For the text-containing cell, return its midpoint in (x, y) coordinate format. 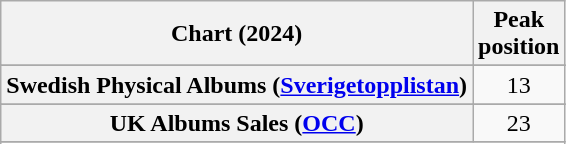
Chart (2024) (237, 34)
UK Albums Sales (OCC) (237, 123)
13 (519, 85)
Peakposition (519, 34)
23 (519, 123)
Swedish Physical Albums (Sverigetopplistan) (237, 85)
